Search for the cell housing the specified text and yield its (x, y) center coordinate. 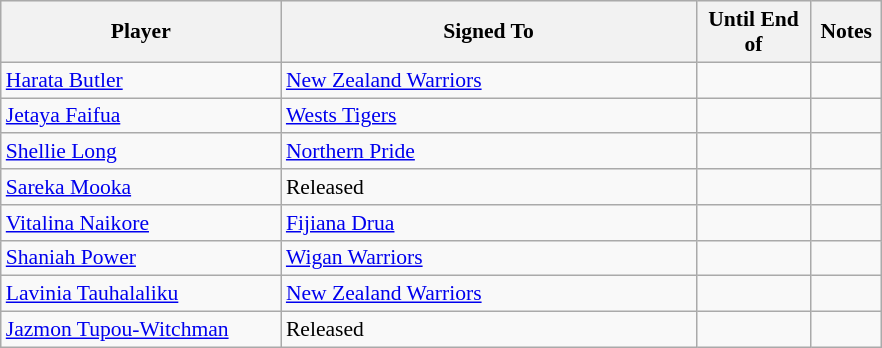
Sareka Mooka (141, 187)
Notes (846, 32)
Northern Pride (488, 152)
Jetaya Faifua (141, 116)
Until End of (754, 32)
Wests Tigers (488, 116)
Lavinia Tauhalaliku (141, 294)
Jazmon Tupou-Witchman (141, 330)
Player (141, 32)
Signed To (488, 32)
Harata Butler (141, 80)
Vitalina Naikore (141, 223)
Fijiana Drua (488, 223)
Wigan Warriors (488, 258)
Shellie Long (141, 152)
Shaniah Power (141, 258)
